For the text-containing cell, return its midpoint in (x, y) coordinate format. 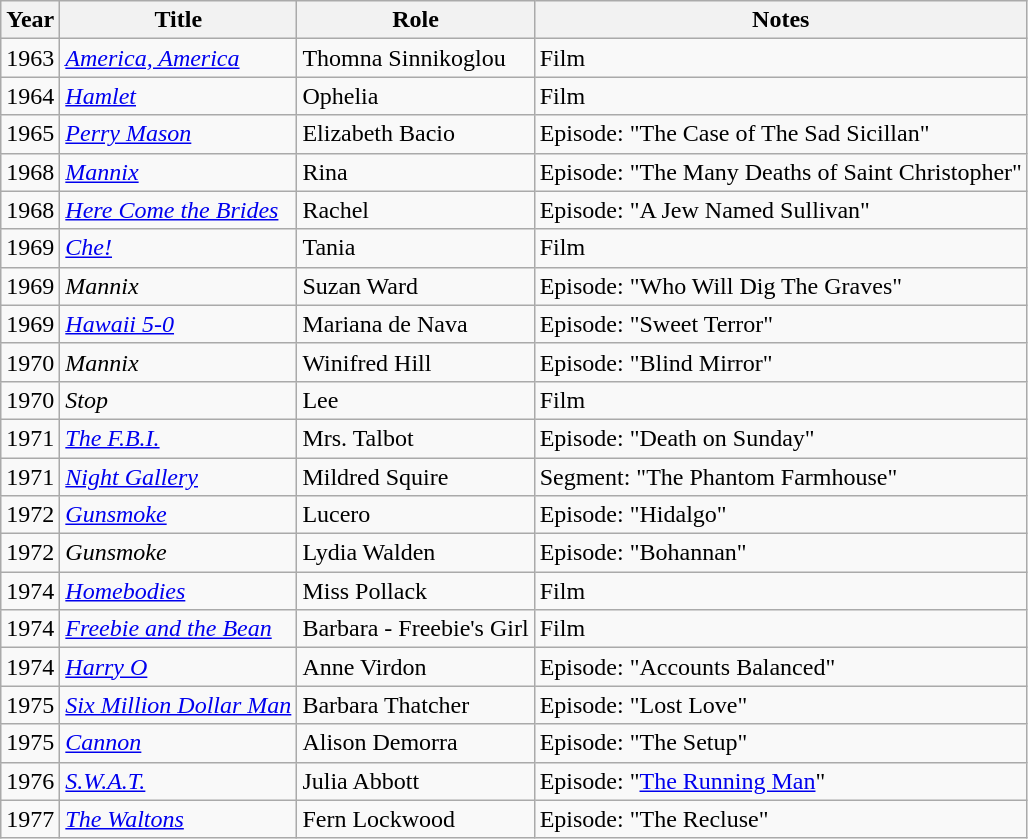
Episode: "Who Will Dig The Graves" (780, 286)
Tania (416, 248)
Episode: "The Running Man" (780, 781)
1977 (30, 819)
Episode: "Accounts Balanced" (780, 667)
Lucero (416, 515)
Miss Pollack (416, 591)
The F.B.I. (178, 438)
Anne Virdon (416, 667)
Homebodies (178, 591)
Mrs. Talbot (416, 438)
Episode: "The Recluse" (780, 819)
Title (178, 20)
Episode: "Hidalgo" (780, 515)
Six Million Dollar Man (178, 705)
1964 (30, 96)
Barbara - Freebie's Girl (416, 629)
Notes (780, 20)
Perry Mason (178, 134)
Rachel (416, 210)
Night Gallery (178, 477)
Stop (178, 400)
Thomna Sinnikoglou (416, 58)
Episode: "Blind Mirror" (780, 362)
Mildred Squire (416, 477)
S.W.A.T. (178, 781)
Year (30, 20)
America, America (178, 58)
Episode: "The Case of The Sad Sicillan" (780, 134)
Rina (416, 172)
Episode: "Bohannan" (780, 553)
Episode: "The Many Deaths of Saint Christopher" (780, 172)
Here Come the Brides (178, 210)
Julia Abbott (416, 781)
1976 (30, 781)
Episode: "Lost Love" (780, 705)
The Waltons (178, 819)
Alison Demorra (416, 743)
Fern Lockwood (416, 819)
Hawaii 5-0 (178, 324)
1965 (30, 134)
Cannon (178, 743)
Winifred Hill (416, 362)
Lydia Walden (416, 553)
Segment: "The Phantom Farmhouse" (780, 477)
Lee (416, 400)
Harry O (178, 667)
Che! (178, 248)
Mariana de Nava (416, 324)
Hamlet (178, 96)
Episode: "Death on Sunday" (780, 438)
Freebie and the Bean (178, 629)
Episode: "Sweet Terror" (780, 324)
Barbara Thatcher (416, 705)
Episode: "The Setup" (780, 743)
Role (416, 20)
Elizabeth Bacio (416, 134)
Suzan Ward (416, 286)
Ophelia (416, 96)
Episode: "A Jew Named Sullivan" (780, 210)
1963 (30, 58)
